Extract the [x, y] coordinate from the center of the cell holding the provided text.  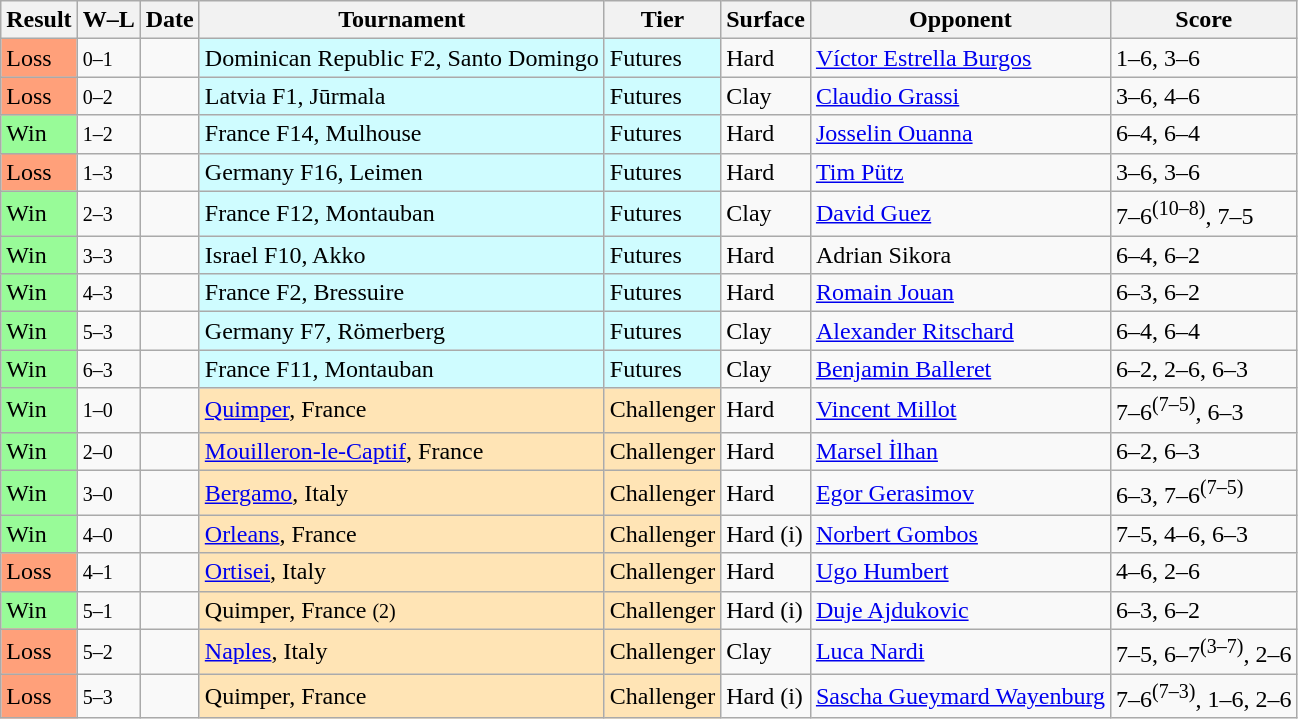
1–3 [108, 172]
Benjamin Balleret [960, 369]
Duje Ajdukovic [960, 610]
1–0 [108, 410]
Orleans, France [402, 534]
Dominican Republic F2, Santo Domingo [402, 58]
David Guez [960, 214]
Tier [662, 20]
France F12, Montauban [402, 214]
6–2, 6–3 [1204, 451]
3–0 [108, 492]
3–3 [108, 255]
5–1 [108, 610]
4–6, 2–6 [1204, 572]
Mouilleron-le-Captif, France [402, 451]
7–6(7–3), 1–6, 2–6 [1204, 696]
France F11, Montauban [402, 369]
Vincent Millot [960, 410]
4–1 [108, 572]
4–3 [108, 293]
0–1 [108, 58]
Tournament [402, 20]
Alexander Ritschard [960, 331]
2–0 [108, 451]
Víctor Estrella Burgos [960, 58]
Date [170, 20]
Claudio Grassi [960, 96]
Germany F16, Leimen [402, 172]
Surface [766, 20]
0–2 [108, 96]
Marsel İlhan [960, 451]
4–0 [108, 534]
7–6(7–5), 6–3 [1204, 410]
Israel F10, Akko [402, 255]
Sascha Gueymard Wayenburg [960, 696]
6–2, 2–6, 6–3 [1204, 369]
Opponent [960, 20]
Result [39, 20]
Romain Jouan [960, 293]
Tim Pütz [960, 172]
2–3 [108, 214]
Norbert Gombos [960, 534]
6–4, 6–2 [1204, 255]
7–6(10–8), 7–5 [1204, 214]
Naples, Italy [402, 652]
Quimper, France (2) [402, 610]
3–6, 4–6 [1204, 96]
France F14, Mulhouse [402, 134]
Germany F7, Römerberg [402, 331]
Josselin Ouanna [960, 134]
Ortisei, Italy [402, 572]
France F2, Bressuire [402, 293]
6–3, 7–6(7–5) [1204, 492]
5–2 [108, 652]
7–5, 4–6, 6–3 [1204, 534]
Luca Nardi [960, 652]
7–5, 6–7(3–7), 2–6 [1204, 652]
Ugo Humbert [960, 572]
3–6, 3–6 [1204, 172]
1–2 [108, 134]
Latvia F1, Jūrmala [402, 96]
1–6, 3–6 [1204, 58]
W–L [108, 20]
6–3 [108, 369]
Score [1204, 20]
Egor Gerasimov [960, 492]
Adrian Sikora [960, 255]
Bergamo, Italy [402, 492]
